Identify which cell holds the provided text, then report its (X, Y) central coordinate. 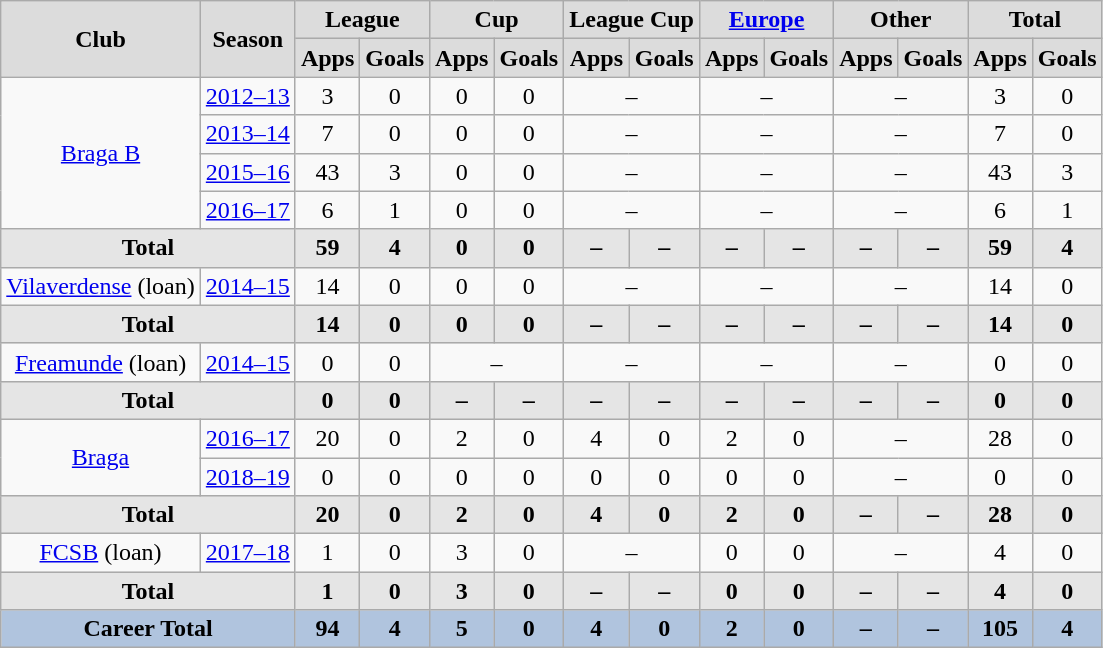
5 (462, 629)
2015–16 (248, 172)
Club (101, 39)
FCSB (loan) (101, 553)
94 (327, 629)
2013–14 (248, 134)
2018–19 (248, 477)
Freamunde (loan) (101, 362)
105 (1000, 629)
Vilaverdense (loan) (101, 286)
Cup (497, 20)
Europe (766, 20)
Braga B (101, 153)
Career Total (148, 629)
Other (901, 20)
2017–18 (248, 553)
League Cup (632, 20)
League (362, 20)
Season (248, 39)
Braga (101, 457)
2012–13 (248, 96)
